Scan for the cell matching the given text and deliver its [x, y] coordinate at center. 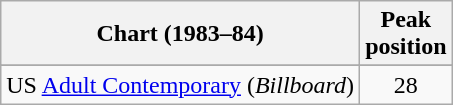
Peakposition [406, 34]
US Adult Contemporary (Billboard) [180, 85]
28 [406, 85]
Chart (1983–84) [180, 34]
